Output the [X, Y] coordinate of the center of the cell containing the given text.  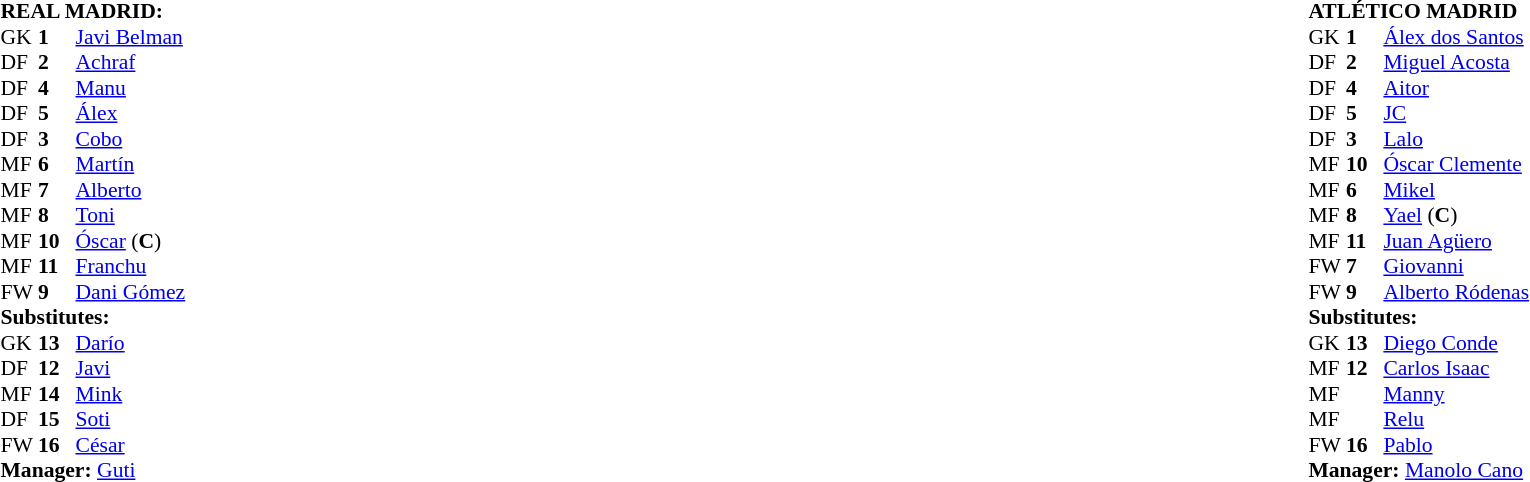
Soti [131, 419]
Juan Agüero [1456, 241]
Franchu [131, 267]
Manu [131, 88]
Pablo [1456, 445]
Mikel [1456, 190]
JC [1456, 113]
Javi [131, 369]
Manny [1456, 394]
Giovanni [1456, 267]
Darío [131, 343]
Alberto Ródenas [1456, 292]
Álex dos Santos [1456, 37]
Toni [131, 215]
Alberto [131, 190]
Martín [131, 165]
15 [57, 419]
Cobo [131, 139]
Dani Gómez [131, 292]
Mink [131, 394]
14 [57, 394]
Diego Conde [1456, 343]
Óscar Clemente [1456, 165]
Álex [131, 113]
Carlos Isaac [1456, 369]
Javi Belman [131, 37]
Lalo [1456, 139]
Miguel Acosta [1456, 63]
César [131, 445]
Óscar (C) [131, 241]
Yael (C) [1456, 215]
Achraf [131, 63]
Aitor [1456, 88]
Relu [1456, 419]
